Locate the cell with the specified text and output its (X, Y) center coordinate. 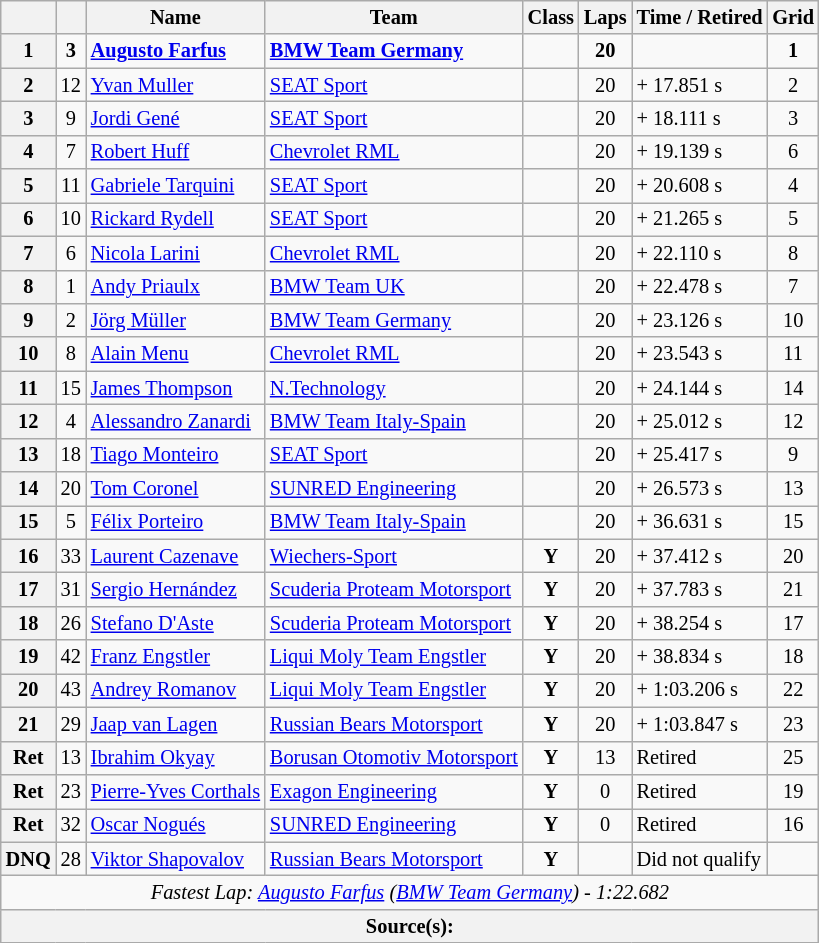
Stefano D'Aste (176, 623)
Alain Menu (176, 354)
Tiago Monteiro (176, 455)
+ 21.265 s (700, 219)
+ 25.417 s (700, 455)
+ 19.139 s (700, 152)
+ 26.573 s (700, 489)
28 (71, 859)
22 (793, 690)
Team (394, 17)
+ 25.012 s (700, 421)
Laurent Cazenave (176, 556)
Source(s): (410, 926)
BMW Team UK (394, 287)
Yvan Muller (176, 85)
+ 1:03.206 s (700, 690)
+ 38.254 s (700, 623)
+ 38.834 s (700, 657)
Exagon Engineering (394, 791)
+ 22.110 s (700, 253)
Did not qualify (700, 859)
Jordi Gené (176, 118)
Fastest Lap: Augusto Farfus (BMW Team Germany) - 1:22.682 (410, 892)
Félix Porteiro (176, 522)
Oscar Nogués (176, 825)
25 (793, 758)
Sergio Hernández (176, 589)
Name (176, 17)
Jörg Müller (176, 320)
+ 17.851 s (700, 85)
Franz Engstler (176, 657)
33 (71, 556)
Tom Coronel (176, 489)
31 (71, 589)
Jaap van Lagen (176, 724)
26 (71, 623)
Nicola Larini (176, 253)
Borusan Otomotiv Motorsport (394, 758)
+ 36.631 s (700, 522)
+ 1:03.847 s (700, 724)
+ 22.478 s (700, 287)
Viktor Shapovalov (176, 859)
Class (551, 17)
Grid (793, 17)
+ 24.144 s (700, 388)
DNQ (28, 859)
Augusto Farfus (176, 51)
+ 37.412 s (700, 556)
James Thompson (176, 388)
Time / Retired (700, 17)
Laps (606, 17)
Andy Priaulx (176, 287)
+ 18.111 s (700, 118)
+ 23.543 s (700, 354)
Pierre-Yves Corthals (176, 791)
Rickard Rydell (176, 219)
42 (71, 657)
32 (71, 825)
N.Technology (394, 388)
Andrey Romanov (176, 690)
43 (71, 690)
29 (71, 724)
Alessandro Zanardi (176, 421)
+ 37.783 s (700, 589)
+ 20.608 s (700, 186)
Gabriele Tarquini (176, 186)
Wiechers-Sport (394, 556)
+ 23.126 s (700, 320)
Robert Huff (176, 152)
Ibrahim Okyay (176, 758)
